Return the (x, y) coordinate for the center point of the cell that contains the specified text.  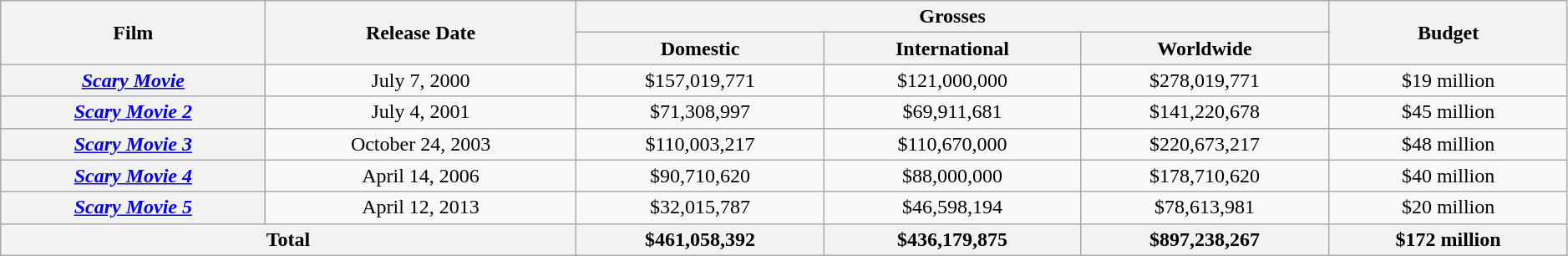
$141,220,678 (1205, 112)
Scary Movie 4 (134, 176)
April 14, 2006 (421, 176)
Scary Movie 5 (134, 207)
$110,670,000 (952, 144)
$436,179,875 (952, 239)
Total (288, 239)
Film (134, 33)
October 24, 2003 (421, 144)
International (952, 49)
Scary Movie 3 (134, 144)
$32,015,787 (700, 207)
April 12, 2013 (421, 207)
$172 million (1449, 239)
$46,598,194 (952, 207)
$461,058,392 (700, 239)
Scary Movie (134, 80)
Grosses (952, 17)
$110,003,217 (700, 144)
$48 million (1449, 144)
Budget (1449, 33)
$178,710,620 (1205, 176)
Worldwide (1205, 49)
$71,308,997 (700, 112)
$90,710,620 (700, 176)
July 7, 2000 (421, 80)
Release Date (421, 33)
$45 million (1449, 112)
$69,911,681 (952, 112)
$121,000,000 (952, 80)
$78,613,981 (1205, 207)
$220,673,217 (1205, 144)
$20 million (1449, 207)
$88,000,000 (952, 176)
$157,019,771 (700, 80)
$897,238,267 (1205, 239)
$278,019,771 (1205, 80)
Domestic (700, 49)
July 4, 2001 (421, 112)
$40 million (1449, 176)
Scary Movie 2 (134, 112)
$19 million (1449, 80)
